Provide the (x, y) coordinate of the cell's center where the given text is located.  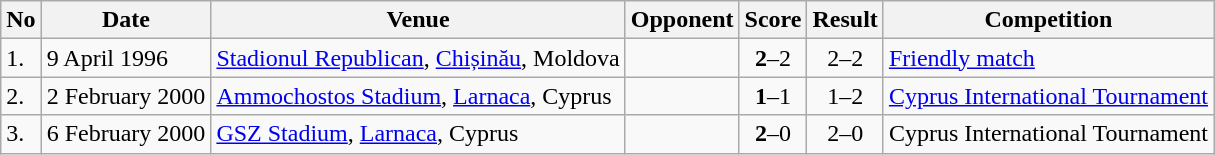
Result (845, 20)
Stadionul Republican, Chișinău, Moldova (418, 58)
Ammochostos Stadium, Larnaca, Cyprus (418, 96)
6 February 2000 (126, 134)
Date (126, 20)
3. (21, 134)
Friendly match (1048, 58)
GSZ Stadium, Larnaca, Cyprus (418, 134)
Competition (1048, 20)
2 February 2000 (126, 96)
Opponent (682, 20)
9 April 1996 (126, 58)
Score (773, 20)
No (21, 20)
1. (21, 58)
2. (21, 96)
1–1 (773, 96)
Venue (418, 20)
1–2 (845, 96)
